Capture the cell that displays the provided text and extract its [x, y] central coordinate. 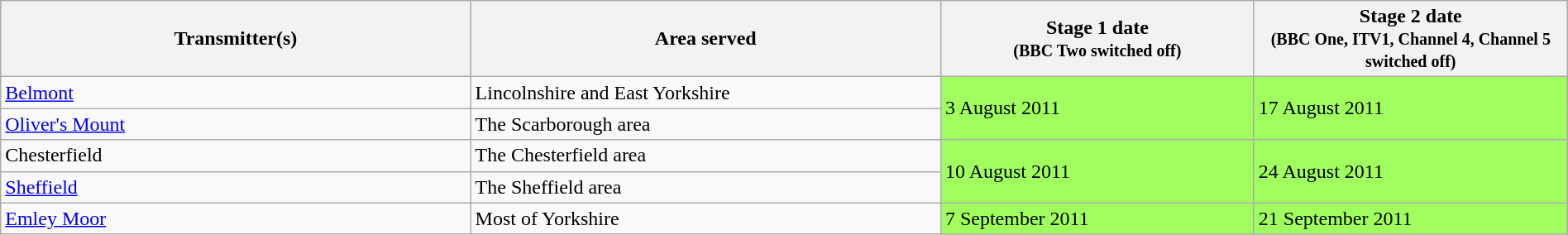
The Scarborough area [705, 124]
Stage 1 date (BBC Two switched off) [1097, 39]
10 August 2011 [1097, 171]
The Chesterfield area [705, 156]
Lincolnshire and East Yorkshire [705, 93]
21 September 2011 [1411, 218]
Emley Moor [236, 218]
Transmitter(s) [236, 39]
17 August 2011 [1411, 108]
Chesterfield [236, 156]
Most of Yorkshire [705, 218]
Area served [705, 39]
Belmont [236, 93]
Oliver's Mount [236, 124]
Sheffield [236, 187]
7 September 2011 [1097, 218]
24 August 2011 [1411, 171]
Stage 2 date (BBC One, ITV1, Channel 4, Channel 5 switched off) [1411, 39]
The Sheffield area [705, 187]
3 August 2011 [1097, 108]
